Capture the cell that displays the provided text and extract its (x, y) central coordinate. 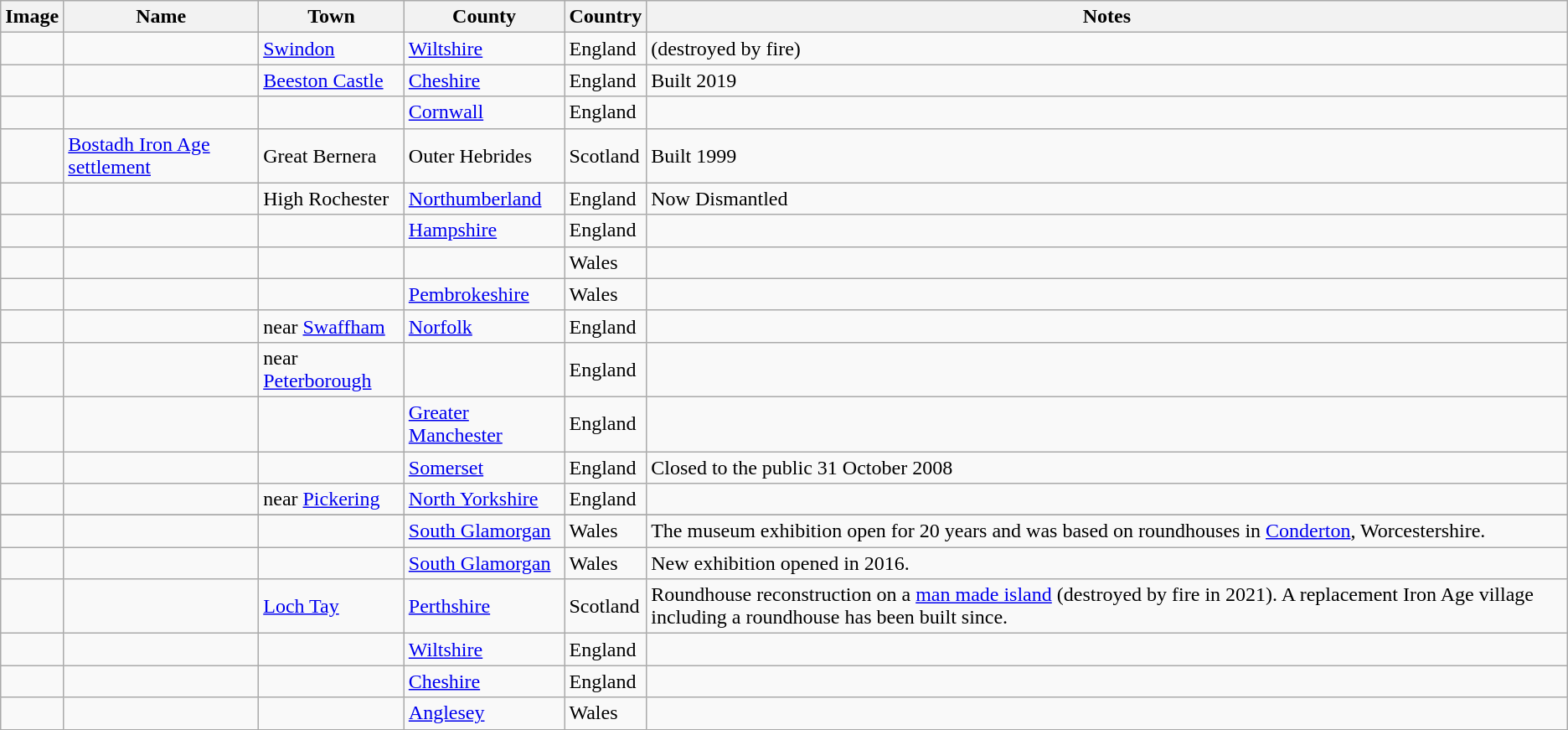
Norfolk (484, 326)
North Yorkshire (484, 500)
Built 2019 (1107, 80)
Loch Tay (332, 607)
Swindon (332, 49)
Country (606, 17)
Somerset (484, 467)
Northumberland (484, 199)
County (484, 17)
Now Dismantled (1107, 199)
Town (332, 17)
Closed to the public 31 October 2008 (1107, 467)
Perthshire (484, 607)
Hampshire (484, 230)
Cornwall (484, 112)
Great Bernera (332, 156)
High Rochester (332, 199)
Greater Manchester (484, 424)
Pembrokeshire (484, 294)
Anglesey (484, 713)
Built 1999 (1107, 156)
New exhibition opened in 2016. (1107, 563)
Image (32, 17)
Name (161, 17)
(destroyed by fire) (1107, 49)
near Peterborough (332, 369)
Notes (1107, 17)
The museum exhibition open for 20 years and was based on roundhouses in Conderton, Worcestershire. (1107, 531)
Outer Hebrides (484, 156)
near Swaffham (332, 326)
Beeston Castle (332, 80)
Bostadh Iron Age settlement (161, 156)
near Pickering (332, 500)
